Determine the (x, y) coordinate at the center of the cell enclosing the given text.  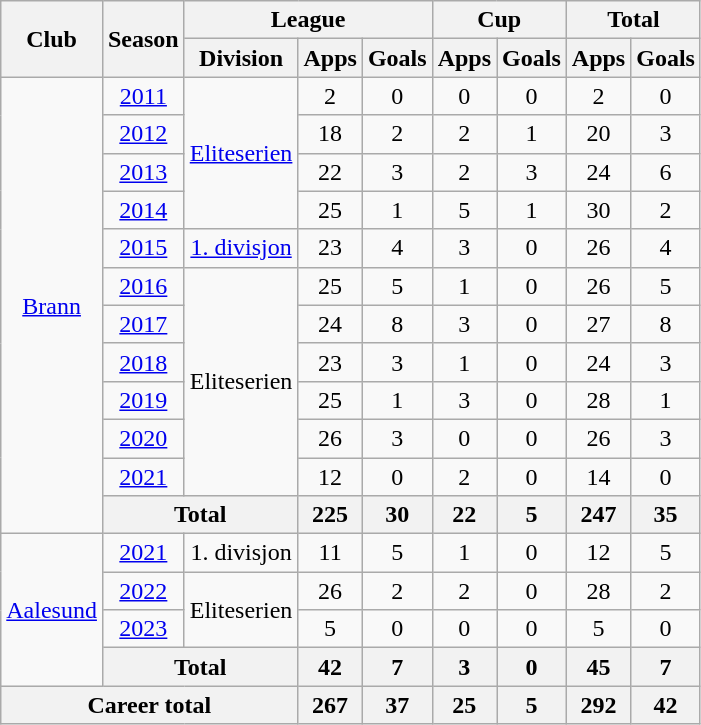
247 (598, 515)
20 (598, 134)
2012 (143, 134)
Division (241, 58)
2020 (143, 438)
35 (666, 515)
League (308, 20)
2013 (143, 172)
2018 (143, 362)
2015 (143, 248)
2016 (143, 286)
11 (330, 553)
2023 (143, 629)
2011 (143, 96)
Club (52, 39)
267 (330, 705)
Aalesund (52, 610)
Career total (150, 705)
45 (598, 667)
2014 (143, 210)
6 (666, 172)
18 (330, 134)
37 (397, 705)
225 (330, 515)
292 (598, 705)
2022 (143, 591)
27 (598, 324)
14 (598, 477)
2019 (143, 400)
2017 (143, 324)
Brann (52, 306)
Season (143, 39)
Cup (499, 20)
